Scan for the cell matching the given text and deliver its [X, Y] coordinate at center. 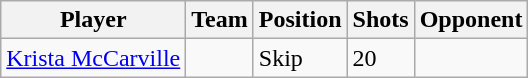
Krista McCarville [94, 58]
Skip [300, 58]
Position [300, 20]
Team [220, 20]
20 [380, 58]
Opponent [471, 20]
Player [94, 20]
Shots [380, 20]
